Capture the cell that displays the provided text and extract its [X, Y] central coordinate. 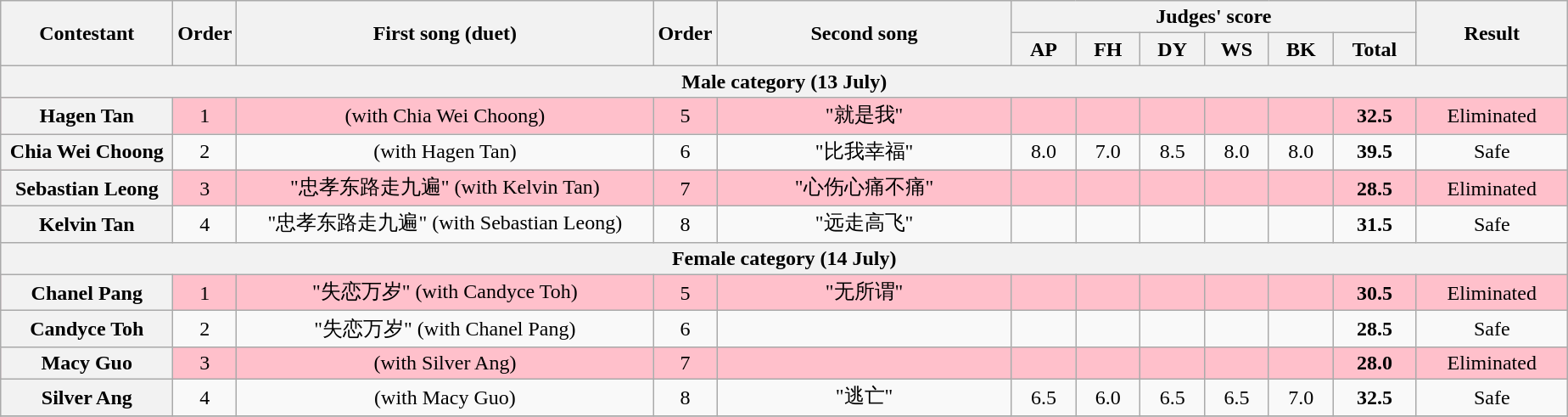
BK [1301, 49]
Kelvin Tan [87, 224]
(with Chia Wei Choong) [445, 116]
"心伤心痛不痛" [864, 189]
Chia Wei Choong [87, 153]
Judges' score [1213, 17]
Contestant [87, 33]
"逃亡" [864, 397]
"忠孝东路走九遍" (with Kelvin Tan) [445, 189]
Female category (14 July) [784, 258]
"失恋万岁" (with Chanel Pang) [445, 330]
Hagen Tan [87, 116]
8.5 [1173, 153]
Candyce Toh [87, 330]
DY [1173, 49]
"无所谓" [864, 292]
28.0 [1375, 363]
Sebastian Leong [87, 189]
Total [1375, 49]
First song (duet) [445, 33]
Result [1492, 33]
WS [1237, 49]
Chanel Pang [87, 292]
FH [1108, 49]
"就是我" [864, 116]
31.5 [1375, 224]
AP [1044, 49]
"远走高飞" [864, 224]
(with Silver Ang) [445, 363]
30.5 [1375, 292]
39.5 [1375, 153]
6.0 [1108, 397]
Macy Guo [87, 363]
Male category (13 July) [784, 82]
"比我幸福" [864, 153]
"忠孝东路走九遍" (with Sebastian Leong) [445, 224]
Silver Ang [87, 397]
(with Hagen Tan) [445, 153]
"失恋万岁" (with Candyce Toh) [445, 292]
(with Macy Guo) [445, 397]
Second song [864, 33]
